For the text-containing cell, return its midpoint in [x, y] coordinate format. 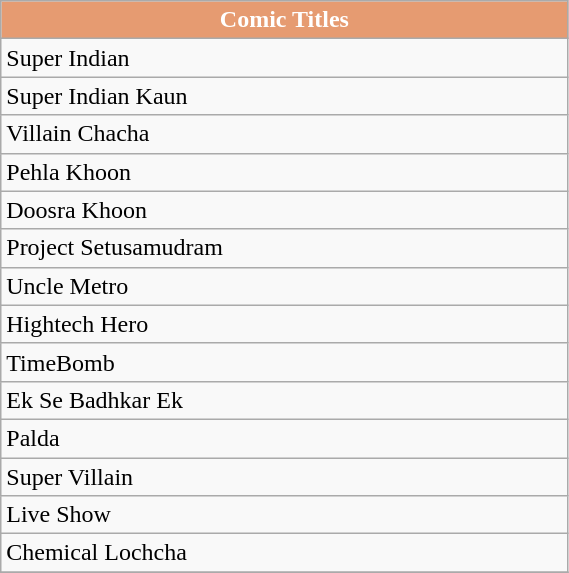
Super Indian [284, 58]
Project Setusamudram [284, 248]
Comic Titles [284, 20]
TimeBomb [284, 362]
Palda [284, 438]
Ek Se Badhkar Ek [284, 400]
Live Show [284, 515]
Super Villain [284, 477]
Uncle Metro [284, 286]
Hightech Hero [284, 324]
Villain Chacha [284, 134]
Pehla Khoon [284, 172]
Chemical Lochcha [284, 553]
Doosra Khoon [284, 210]
Super Indian Kaun [284, 96]
